From the cell containing the given text, extract its center point as (x, y) coordinate. 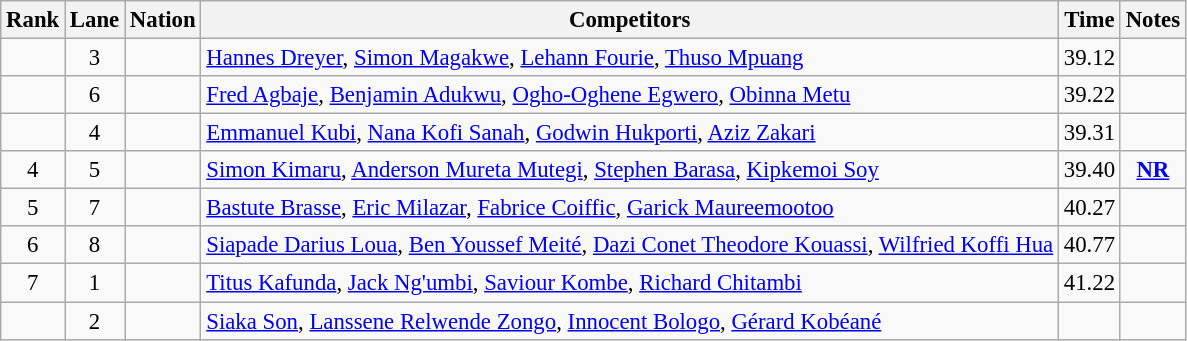
Lane (95, 20)
Fred Agbaje, Benjamin Adukwu, Ogho-Oghene Egwero, Obinna Metu (630, 95)
39.40 (1090, 170)
Notes (1152, 20)
8 (95, 245)
39.31 (1090, 133)
Rank (33, 20)
Titus Kafunda, Jack Ng'umbi, Saviour Kombe, Richard Chitambi (630, 283)
3 (95, 58)
Time (1090, 20)
40.27 (1090, 208)
Siapade Darius Loua, Ben Youssef Meité, Dazi Conet Theodore Kouassi, Wilfried Koffi Hua (630, 245)
Simon Kimaru, Anderson Mureta Mutegi, Stephen Barasa, Kipkemoi Soy (630, 170)
2 (95, 321)
41.22 (1090, 283)
1 (95, 283)
Emmanuel Kubi, Nana Kofi Sanah, Godwin Hukporti, Aziz Zakari (630, 133)
Nation (163, 20)
39.22 (1090, 95)
40.77 (1090, 245)
39.12 (1090, 58)
Competitors (630, 20)
NR (1152, 170)
Hannes Dreyer, Simon Magakwe, Lehann Fourie, Thuso Mpuang (630, 58)
Siaka Son, Lanssene Relwende Zongo, Innocent Bologo, Gérard Kobéané (630, 321)
Bastute Brasse, Eric Milazar, Fabrice Coiffic, Garick Maureemootoo (630, 208)
